Pinpoint the cell where the given text exists, returning its (x, y) midpoint coordinate. 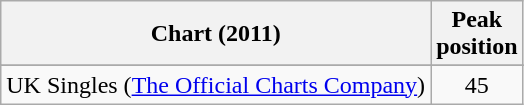
45 (477, 85)
Chart (2011) (216, 34)
Peakposition (477, 34)
UK Singles (The Official Charts Company) (216, 85)
